Search for the cell housing the specified text and yield its (X, Y) center coordinate. 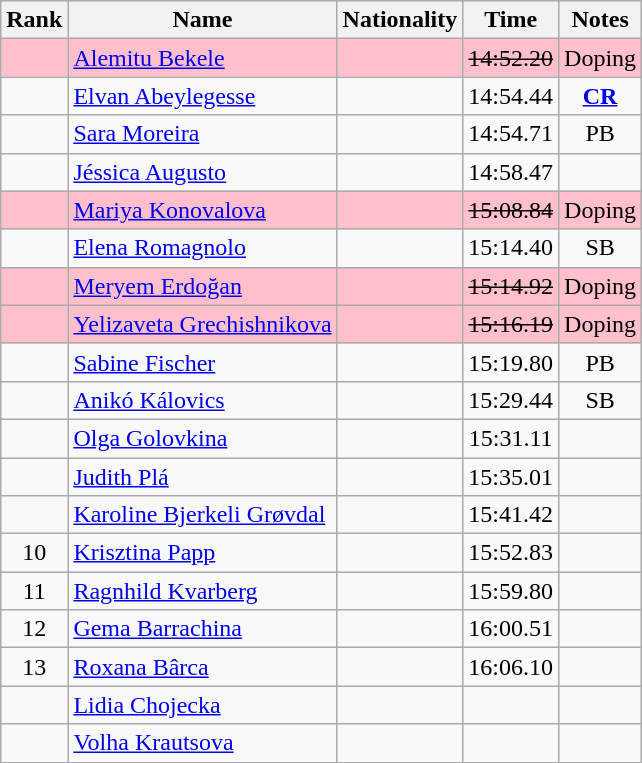
CR (600, 96)
15:29.44 (511, 400)
14:58.47 (511, 172)
15:14.40 (511, 248)
Elvan Abeylegesse (202, 96)
10 (34, 553)
Roxana Bârca (202, 667)
Nationality (400, 20)
Yelizaveta Grechishnikova (202, 324)
15:16.19 (511, 324)
Jéssica Augusto (202, 172)
Olga Golovkina (202, 438)
13 (34, 667)
Sabine Fischer (202, 362)
11 (34, 591)
16:00.51 (511, 629)
Notes (600, 20)
16:06.10 (511, 667)
Anikó Kálovics (202, 400)
Elena Romagnolo (202, 248)
Rank (34, 20)
15:19.80 (511, 362)
15:31.11 (511, 438)
Gema Barrachina (202, 629)
Krisztina Papp (202, 553)
15:52.83 (511, 553)
15:41.42 (511, 515)
Volha Krautsova (202, 743)
14:52.20 (511, 58)
Judith Plá (202, 477)
15:14.92 (511, 286)
Sara Moreira (202, 134)
Name (202, 20)
Mariya Konovalova (202, 210)
15:08.84 (511, 210)
Time (511, 20)
Meryem Erdoğan (202, 286)
12 (34, 629)
14:54.71 (511, 134)
Alemitu Bekele (202, 58)
15:35.01 (511, 477)
15:59.80 (511, 591)
Karoline Bjerkeli Grøvdal (202, 515)
Ragnhild Kvarberg (202, 591)
Lidia Chojecka (202, 705)
14:54.44 (511, 96)
